Return the (x, y) coordinate for the center point of the cell that contains the specified text.  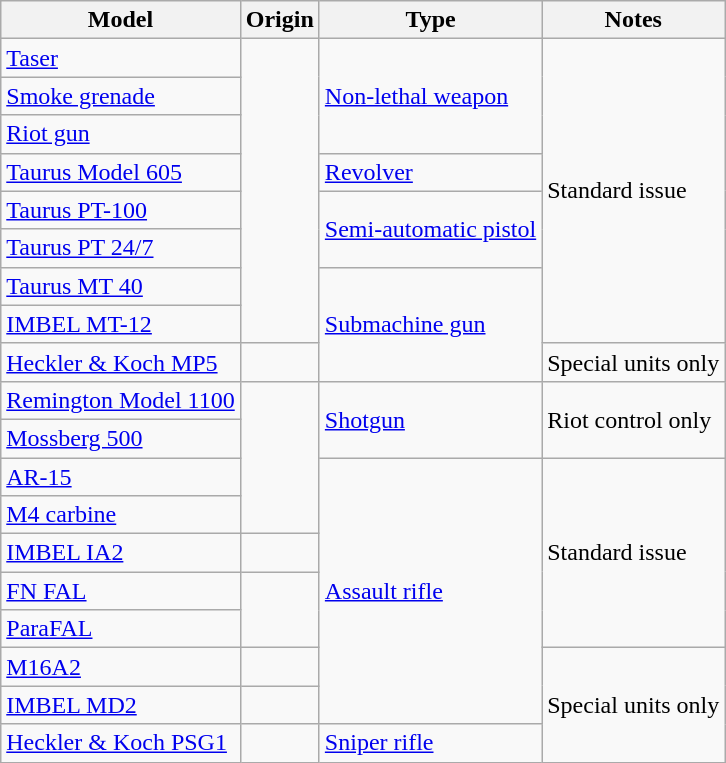
Taurus Model 605 (121, 172)
M4 carbine (121, 515)
Riot gun (121, 134)
Model (121, 20)
Remington Model 1100 (121, 400)
Origin (280, 20)
Sniper rifle (430, 743)
Semi-automatic pistol (430, 229)
Taurus MT 40 (121, 286)
FN FAL (121, 591)
Heckler & Koch MP5 (121, 362)
Notes (634, 20)
Riot control only (634, 419)
Smoke grenade (121, 96)
Assault rifle (430, 591)
IMBEL MD2 (121, 705)
Taurus PT-100 (121, 210)
M16A2 (121, 667)
ParaFAL (121, 629)
Type (430, 20)
Heckler & Koch PSG1 (121, 743)
Shotgun (430, 419)
AR-15 (121, 477)
IMBEL IA2 (121, 553)
Mossberg 500 (121, 438)
Taurus PT 24/7 (121, 248)
Taser (121, 58)
Submachine gun (430, 324)
Revolver (430, 172)
Non-lethal weapon (430, 96)
IMBEL MT-12 (121, 324)
